Return [x, y] of the center of cell containing provided text 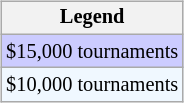
Legend [92, 18]
$15,000 tournaments [92, 51]
$10,000 tournaments [92, 85]
